Return [X, Y] of the center of cell containing provided text 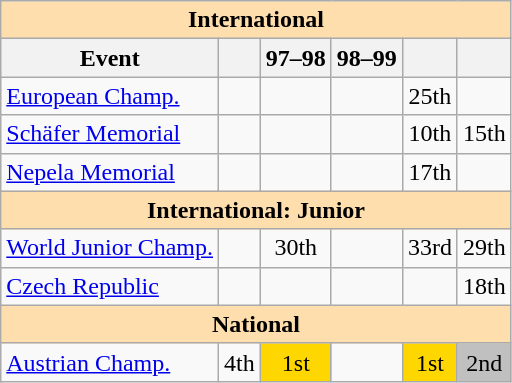
International: Junior [256, 210]
2nd [484, 362]
National [256, 324]
18th [484, 286]
29th [484, 248]
98–99 [366, 58]
Event [110, 58]
Nepela Memorial [110, 172]
33rd [430, 248]
European Champ. [110, 96]
10th [430, 134]
Czech Republic [110, 286]
25th [430, 96]
17th [430, 172]
15th [484, 134]
4th [240, 362]
World Junior Champ. [110, 248]
Austrian Champ. [110, 362]
International [256, 20]
Schäfer Memorial [110, 134]
30th [296, 248]
97–98 [296, 58]
